Determine the [x, y] coordinate at the center of the cell enclosing the given text.  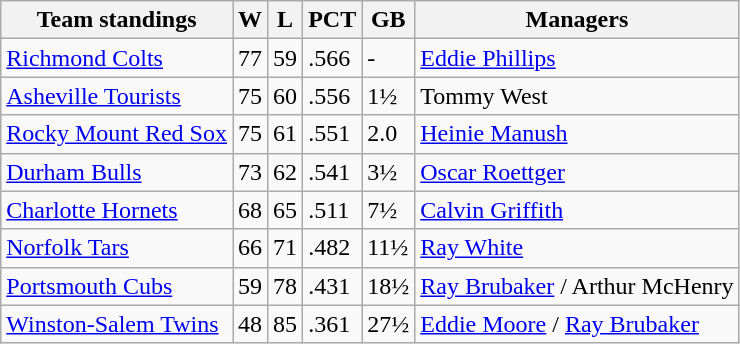
L [286, 20]
.541 [332, 172]
68 [250, 210]
77 [250, 58]
60 [286, 96]
Asheville Tourists [117, 96]
.431 [332, 286]
Tommy West [577, 96]
7½ [388, 210]
65 [286, 210]
Calvin Griffith [577, 210]
Ray Brubaker / Arthur McHenry [577, 286]
48 [250, 324]
.566 [332, 58]
- [388, 58]
27½ [388, 324]
PCT [332, 20]
Eddie Phillips [577, 58]
Richmond Colts [117, 58]
62 [286, 172]
Rocky Mount Red Sox [117, 134]
61 [286, 134]
Durham Bulls [117, 172]
Norfolk Tars [117, 248]
73 [250, 172]
.551 [332, 134]
1½ [388, 96]
Managers [577, 20]
Portsmouth Cubs [117, 286]
78 [286, 286]
71 [286, 248]
Oscar Roettger [577, 172]
18½ [388, 286]
GB [388, 20]
3½ [388, 172]
Ray White [577, 248]
Charlotte Hornets [117, 210]
Winston-Salem Twins [117, 324]
Heinie Manush [577, 134]
11½ [388, 248]
.556 [332, 96]
85 [286, 324]
.482 [332, 248]
.361 [332, 324]
Team standings [117, 20]
W [250, 20]
2.0 [388, 134]
Eddie Moore / Ray Brubaker [577, 324]
66 [250, 248]
.511 [332, 210]
